Detect which cell encompasses the target text, then output its (x, y) center coordinate. 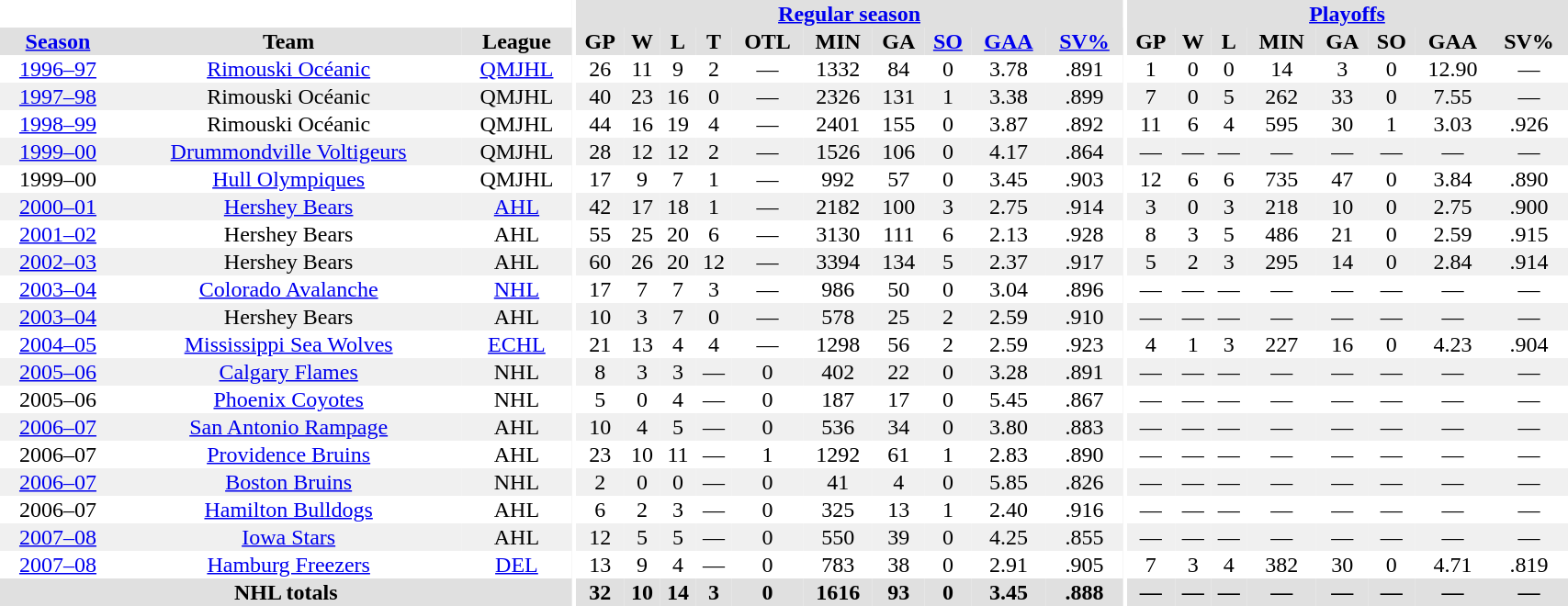
2.84 (1452, 262)
.903 (1084, 179)
100 (898, 207)
.855 (1084, 537)
992 (838, 179)
2.37 (1009, 262)
1997–98 (58, 96)
.826 (1084, 482)
3.80 (1009, 427)
4.17 (1009, 151)
93 (898, 592)
Hull Olympiques (288, 179)
61 (898, 454)
.900 (1529, 207)
1616 (838, 592)
2182 (838, 207)
57 (898, 179)
33 (1342, 96)
.926 (1529, 124)
.917 (1084, 262)
218 (1281, 207)
3394 (838, 262)
40 (601, 96)
ECHL (516, 344)
84 (898, 69)
3.04 (1009, 289)
.896 (1084, 289)
41 (838, 482)
131 (898, 96)
4.23 (1452, 344)
28 (601, 151)
382 (1281, 565)
2004–05 (58, 344)
Providence Bruins (288, 454)
486 (1281, 234)
DEL (516, 565)
1292 (838, 454)
47 (1342, 179)
227 (1281, 344)
402 (838, 372)
19 (678, 124)
1526 (838, 151)
3.84 (1452, 179)
.883 (1084, 427)
42 (601, 207)
325 (838, 510)
134 (898, 262)
550 (838, 537)
2.83 (1009, 454)
18 (678, 207)
.916 (1084, 510)
.905 (1084, 565)
5.45 (1009, 399)
3.28 (1009, 372)
32 (601, 592)
.892 (1084, 124)
4.25 (1009, 537)
.864 (1084, 151)
783 (838, 565)
22 (898, 372)
34 (898, 427)
2.13 (1009, 234)
.899 (1084, 96)
187 (838, 399)
Boston Bruins (288, 482)
12.90 (1452, 69)
986 (838, 289)
56 (898, 344)
Phoenix Coyotes (288, 399)
50 (898, 289)
.910 (1084, 317)
111 (898, 234)
3.38 (1009, 96)
7.55 (1452, 96)
2000–01 (58, 207)
2.40 (1009, 510)
55 (601, 234)
3130 (838, 234)
.819 (1529, 565)
.867 (1084, 399)
536 (838, 427)
.915 (1529, 234)
44 (601, 124)
NHL totals (287, 592)
Regular season (849, 14)
155 (898, 124)
4.71 (1452, 565)
3.03 (1452, 124)
3.78 (1009, 69)
39 (898, 537)
2326 (838, 96)
295 (1281, 262)
Iowa Stars (288, 537)
1996–97 (58, 69)
1298 (838, 344)
Colorado Avalanche (288, 289)
595 (1281, 124)
Drummondville Voltigeurs (288, 151)
2002–03 (58, 262)
2401 (838, 124)
.888 (1084, 592)
San Antonio Rampage (288, 427)
1332 (838, 69)
2001–02 (58, 234)
60 (601, 262)
Calgary Flames (288, 372)
Playoffs (1348, 14)
.904 (1529, 344)
Mississippi Sea Wolves (288, 344)
.923 (1084, 344)
578 (838, 317)
Hamburg Freezers (288, 565)
106 (898, 151)
262 (1281, 96)
38 (898, 565)
.928 (1084, 234)
Hamilton Bulldogs (288, 510)
1998–99 (58, 124)
Team (288, 41)
735 (1281, 179)
5.85 (1009, 482)
OTL (768, 41)
Season (58, 41)
League (516, 41)
T (715, 41)
2.91 (1009, 565)
3.87 (1009, 124)
